Detect which cell encompasses the target text, then output its [x, y] center coordinate. 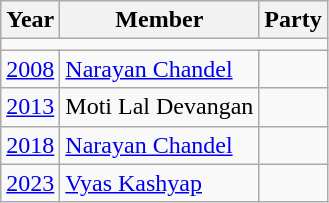
Party [293, 20]
2023 [30, 183]
Member [160, 20]
2018 [30, 145]
2013 [30, 107]
Year [30, 20]
2008 [30, 69]
Vyas Kashyap [160, 183]
Moti Lal Devangan [160, 107]
